For the text-containing cell, return its midpoint in [x, y] coordinate format. 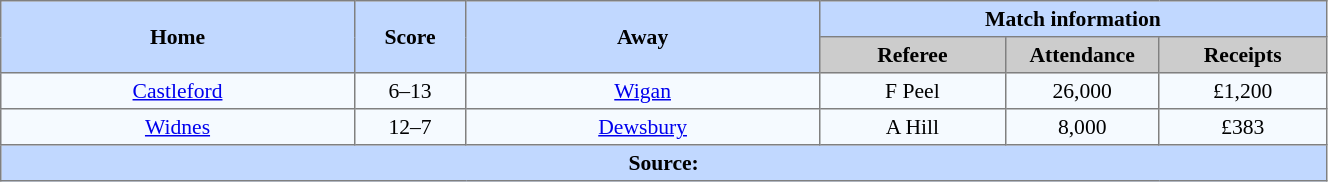
Attendance [1082, 55]
Widnes [178, 127]
Match information [1072, 19]
Receipts [1243, 55]
Home [178, 37]
6–13 [410, 91]
26,000 [1082, 91]
12–7 [410, 127]
£1,200 [1243, 91]
Dewsbury [643, 127]
Wigan [643, 91]
8,000 [1082, 127]
Away [643, 37]
A Hill [912, 127]
Castleford [178, 91]
Score [410, 37]
£383 [1243, 127]
Source: [664, 163]
Referee [912, 55]
F Peel [912, 91]
